Search for the cell housing the specified text and yield its [x, y] center coordinate. 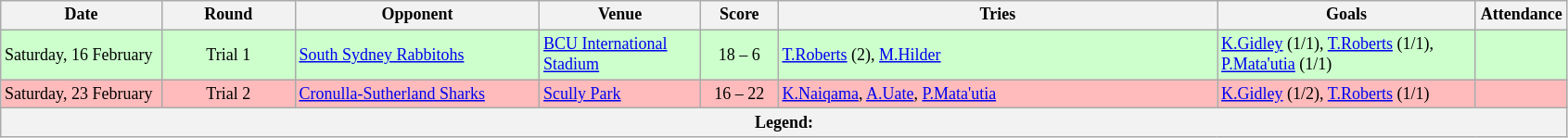
Cronulla-Sutherland Sharks [417, 94]
Saturday, 23 February [82, 94]
Opponent [417, 15]
Saturday, 16 February [82, 55]
Date [82, 15]
K.Gidley (1/2), T.Roberts (1/1) [1346, 94]
K.Gidley (1/1), T.Roberts (1/1), P.Mata'utia (1/1) [1346, 55]
K.Naiqama, A.Uate, P.Mata'utia [998, 94]
Legend: [784, 122]
16 – 22 [739, 94]
18 – 6 [739, 55]
Scully Park [620, 94]
Score [739, 15]
Venue [620, 15]
Trial 1 [228, 55]
Tries [998, 15]
South Sydney Rabbitohs [417, 55]
BCU International Stadium [620, 55]
T.Roberts (2), M.Hilder [998, 55]
Round [228, 15]
Trial 2 [228, 94]
Goals [1346, 15]
Attendance [1521, 15]
